Pinpoint the cell where the given text exists, returning its [X, Y] midpoint coordinate. 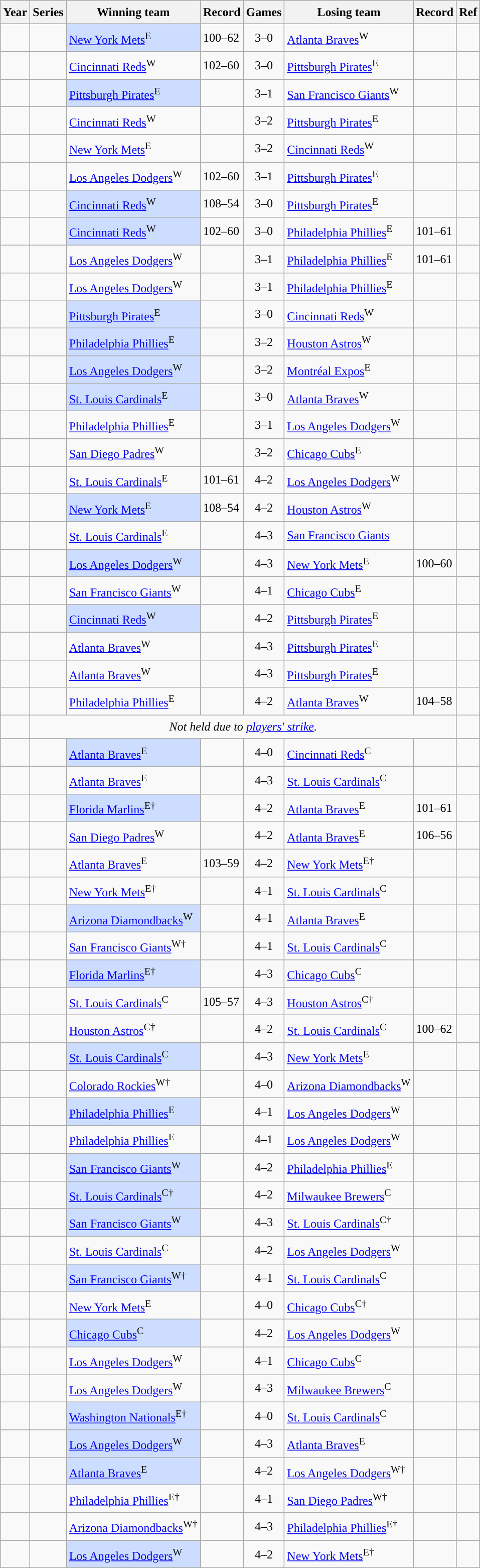
San Francisco Giants [349, 535]
Colorado RockiesW† [133, 1084]
Games [264, 12]
Cincinnati RedsC [349, 752]
Year [15, 12]
100–60 [435, 563]
Not held due to players' strike. [243, 727]
Losing team [349, 12]
Arizona DiamondbacksW† [133, 1526]
Winning team [133, 12]
104–58 [435, 701]
Series [48, 12]
Montréal ExposE [349, 370]
Los Angeles DodgersW† [349, 1471]
105–57 [222, 1001]
103–59 [222, 863]
San Diego PadresW† [349, 1499]
Ref [468, 12]
Washington NationalsE† [133, 1416]
106–56 [435, 835]
Chicago CubsC† [349, 1305]
